Scan for the cell matching the given text and deliver its [X, Y] coordinate at center. 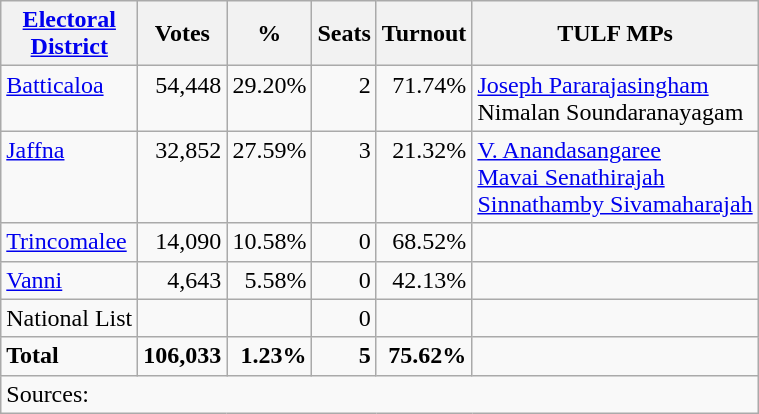
106,033 [182, 356]
National List [70, 318]
V. AnandasangareeMavai SenathirajahSinnathamby Sivamaharajah [615, 177]
68.52% [424, 242]
Total [70, 356]
14,090 [182, 242]
5.58% [270, 280]
Turnout [424, 34]
1.23% [270, 356]
2 [344, 98]
Sources: [380, 394]
32,852 [182, 177]
% [270, 34]
27.59% [270, 177]
Trincomalee [70, 242]
Seats [344, 34]
Batticaloa [70, 98]
3 [344, 177]
54,448 [182, 98]
TULF MPs [615, 34]
29.20% [270, 98]
5 [344, 356]
42.13% [424, 280]
75.62% [424, 356]
71.74% [424, 98]
Joseph PararajasinghamNimalan Soundaranayagam [615, 98]
Votes [182, 34]
21.32% [424, 177]
Vanni [70, 280]
Jaffna [70, 177]
ElectoralDistrict [70, 34]
4,643 [182, 280]
10.58% [270, 242]
